Determine the [x, y] coordinate at the center of the cell enclosing the given text.  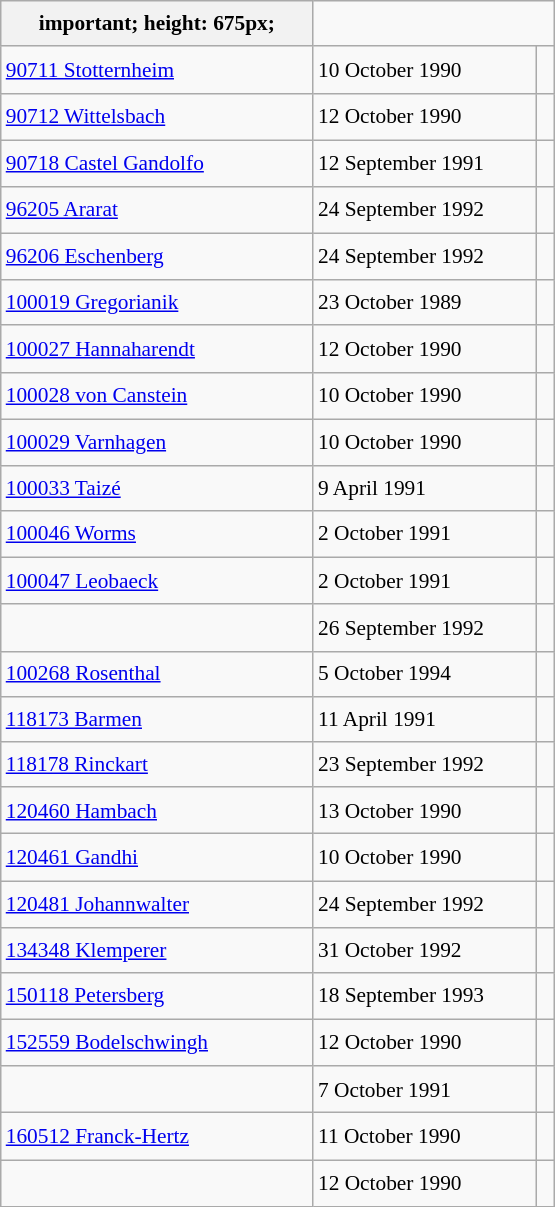
152559 Bodelschwingh [157, 1042]
important; height: 675px; [157, 24]
100033 Taizé [157, 488]
5 October 1994 [424, 674]
11 October 1990 [424, 1136]
11 April 1991 [424, 718]
100028 von Canstein [157, 396]
31 October 1992 [424, 950]
120460 Hambach [157, 810]
26 September 1992 [424, 628]
7 October 1991 [424, 1090]
23 October 1989 [424, 302]
90711 Stotternheim [157, 70]
18 September 1993 [424, 996]
9 April 1991 [424, 488]
150118 Petersberg [157, 996]
96205 Ararat [157, 210]
96206 Eschenberg [157, 256]
100027 Hannaharendt [157, 348]
160512 Franck-Hertz [157, 1136]
120481 Johannwalter [157, 904]
13 October 1990 [424, 810]
100019 Gregorianik [157, 302]
118173 Barmen [157, 718]
100029 Varnhagen [157, 442]
90712 Wittelsbach [157, 116]
90718 Castel Gandolfo [157, 164]
134348 Klemperer [157, 950]
100268 Rosenthal [157, 674]
12 September 1991 [424, 164]
100046 Worms [157, 534]
118178 Rinckart [157, 764]
100047 Leobaeck [157, 582]
120461 Gandhi [157, 858]
23 September 1992 [424, 764]
